Identify which cell holds the provided text, then report its (x, y) central coordinate. 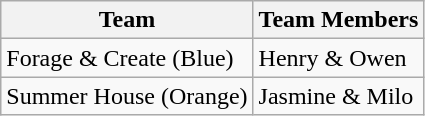
Summer House (Orange) (127, 96)
Team (127, 20)
Forage & Create (Blue) (127, 58)
Team Members (338, 20)
Henry & Owen (338, 58)
Jasmine & Milo (338, 96)
